Scan for the cell matching the given text and deliver its [x, y] coordinate at center. 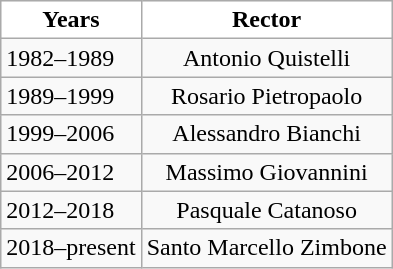
1999–2006 [71, 134]
Rector [266, 20]
1989–1999 [71, 96]
1982–1989 [71, 58]
Massimo Giovannini [266, 172]
2012–2018 [71, 210]
Years [71, 20]
Rosario Pietropaolo [266, 96]
Santo Marcello Zimbone [266, 248]
2006–2012 [71, 172]
Alessandro Bianchi [266, 134]
Pasquale Catanoso [266, 210]
2018–present [71, 248]
Antonio Quistelli [266, 58]
